Scan for the cell matching the given text and deliver its [x, y] coordinate at center. 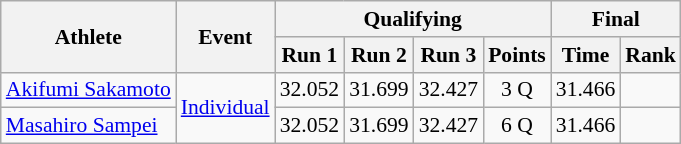
Individual [226, 108]
Final [616, 19]
3 Q [517, 90]
Masahiro Sampei [88, 126]
Event [226, 36]
Run 3 [448, 55]
Time [586, 55]
Qualifying [413, 19]
Rank [650, 55]
Run 2 [378, 55]
6 Q [517, 126]
Athlete [88, 36]
Akifumi Sakamoto [88, 90]
Run 1 [310, 55]
Points [517, 55]
